Locate the cell with the specified text and output its [X, Y] center coordinate. 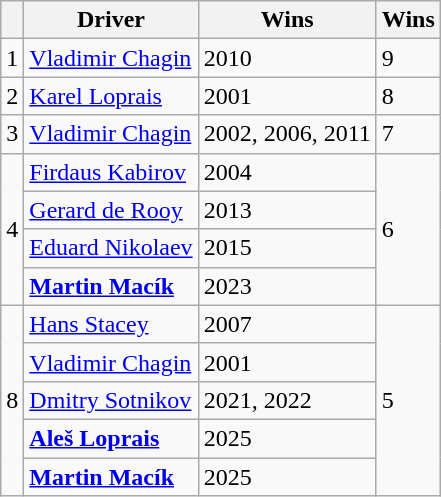
6 [408, 229]
2002, 2006, 2011 [287, 134]
Aleš Loprais [111, 438]
Gerard de Rooy [111, 210]
1 [12, 58]
2004 [287, 172]
9 [408, 58]
4 [12, 229]
2010 [287, 58]
Dmitry Sotnikov [111, 400]
2007 [287, 324]
3 [12, 134]
Eduard Nikolaev [111, 248]
Karel Loprais [111, 96]
Hans Stacey [111, 324]
7 [408, 134]
Firdaus Kabirov [111, 172]
2013 [287, 210]
2015 [287, 248]
2023 [287, 286]
2021, 2022 [287, 400]
2 [12, 96]
5 [408, 400]
Driver [111, 20]
